Output the (X, Y) coordinate of the center of the cell containing the given text.  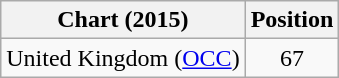
Position (292, 20)
United Kingdom (OCC) (123, 58)
67 (292, 58)
Chart (2015) (123, 20)
